Extract the (x, y) coordinate from the center of the cell holding the provided text.  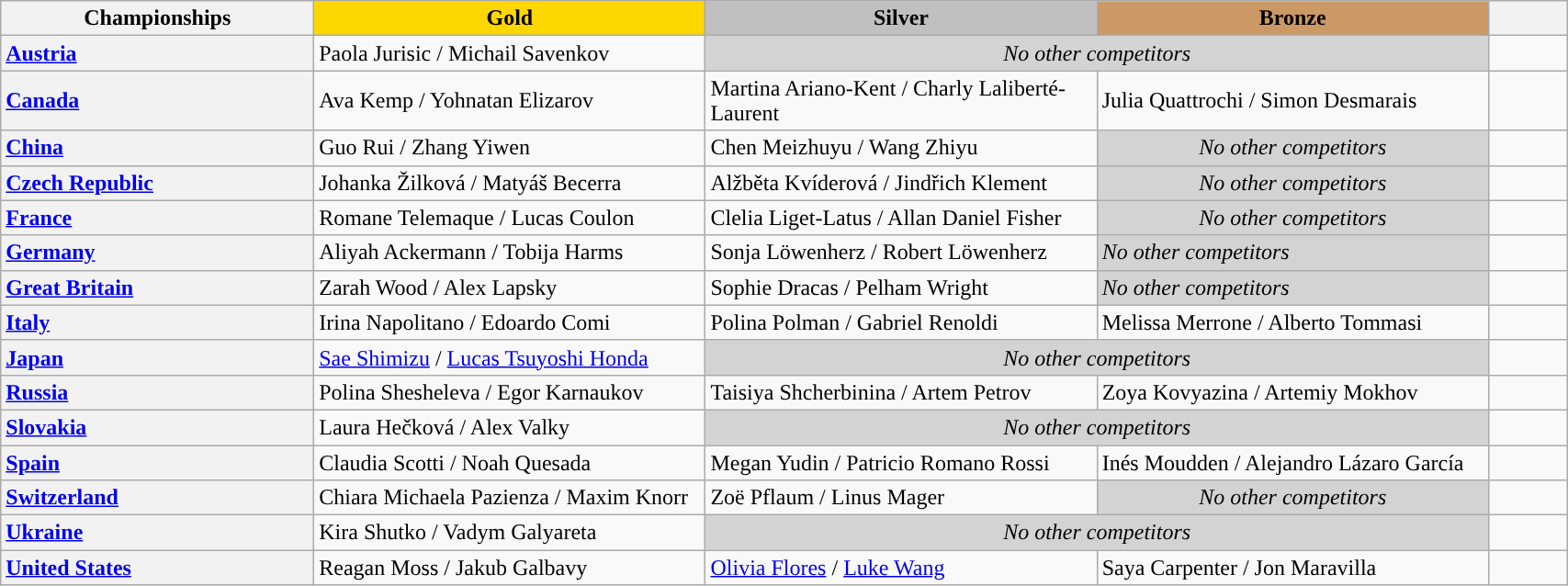
Martina Ariano-Kent / Charly Laliberté-Laurent (901, 101)
Inés Moudden / Alejandro Lázaro García (1292, 462)
Polina Shesheleva / Egor Karnaukov (510, 392)
Sae Shimizu / Lucas Tsuyoshi Honda (510, 357)
Japan (158, 357)
Paola Jurisic / Michail Savenkov (510, 53)
Reagan Moss / Jakub Galbavy (510, 568)
Silver (901, 18)
Guo Rui / Zhang Yiwen (510, 148)
Ava Kemp / Yohnatan Elizarov (510, 101)
Spain (158, 462)
Chen Meizhuyu / Wang Zhiyu (901, 148)
Megan Yudin / Patricio Romano Rossi (901, 462)
United States (158, 568)
Johanka Žilková / Matyáš Becerra (510, 183)
China (158, 148)
Polina Polman / Gabriel Renoldi (901, 322)
Zarah Wood / Alex Lapsky (510, 287)
Zoya Kovyazina / Artemiy Mokhov (1292, 392)
Romane Telemaque / Lucas Coulon (510, 218)
Russia (158, 392)
Austria (158, 53)
Ukraine (158, 533)
Laura Hečková / Alex Valky (510, 427)
Julia Quattrochi / Simon Desmarais (1292, 101)
Taisiya Shcherbinina / Artem Petrov (901, 392)
Italy (158, 322)
Gold (510, 18)
Great Britain (158, 287)
Championships (158, 18)
Irina Napolitano / Edoardo Comi (510, 322)
Zoë Pflaum / Linus Mager (901, 498)
Sophie Dracas / Pelham Wright (901, 287)
Canada (158, 101)
Melissa Merrone / Alberto Tommasi (1292, 322)
Germany (158, 253)
Sonja Löwenherz / Robert Löwenherz (901, 253)
Switzerland (158, 498)
Slovakia (158, 427)
Claudia Scotti / Noah Quesada (510, 462)
France (158, 218)
Kira Shutko / Vadym Galyareta (510, 533)
Czech Republic (158, 183)
Alžběta Kvíderová / Jindřich Klement (901, 183)
Saya Carpenter / Jon Maravilla (1292, 568)
Bronze (1292, 18)
Chiara Michaela Pazienza / Maxim Knorr (510, 498)
Aliyah Ackermann / Tobija Harms (510, 253)
Clelia Liget-Latus / Allan Daniel Fisher (901, 218)
Olivia Flores / Luke Wang (901, 568)
